Locate the cell with the specified text and output its [X, Y] center coordinate. 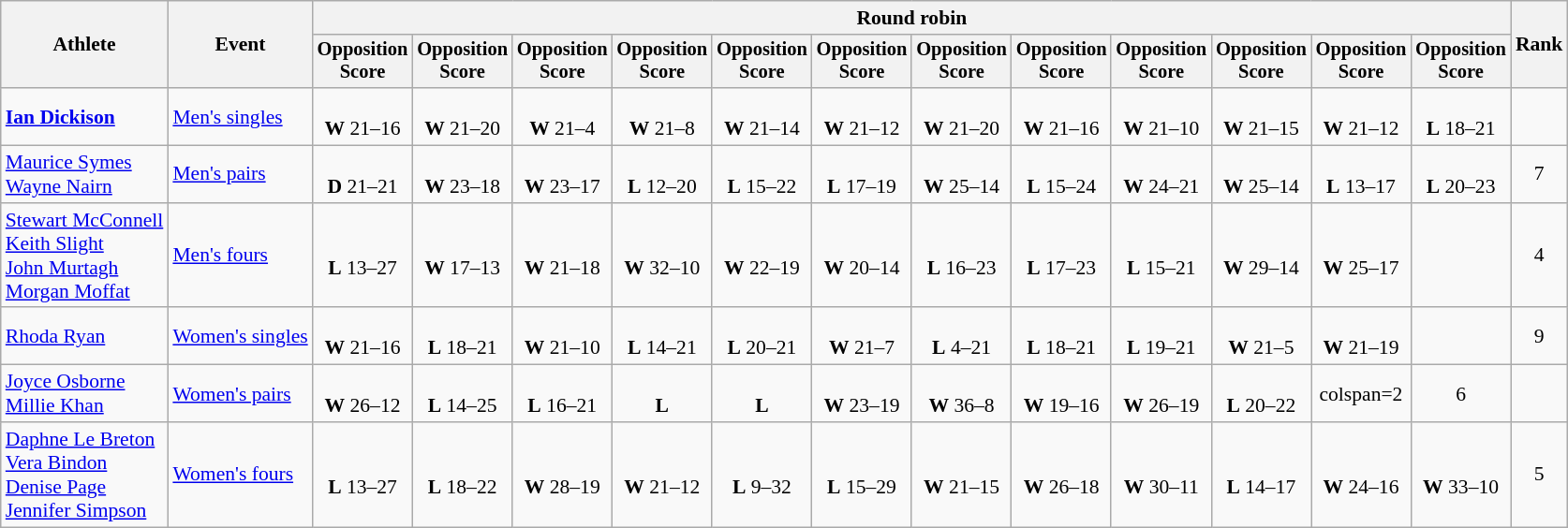
L 14–21 [663, 337]
W 21–14 [762, 116]
Event [240, 45]
Stewart McConnellKeith SlightJohn MurtaghMorgan Moffat [84, 256]
W 29–14 [1261, 256]
W 24–21 [1161, 174]
Ian Dickison [84, 116]
W 33–10 [1461, 475]
L 20–22 [1261, 393]
W 28–19 [562, 475]
W 23–17 [562, 174]
W 36–8 [961, 393]
Women's singles [240, 337]
Men's singles [240, 116]
W 17–13 [463, 256]
W 21–7 [862, 337]
6 [1461, 393]
W 21–8 [663, 116]
W 21–18 [562, 256]
W 21–5 [1261, 337]
Women's pairs [240, 393]
L 13–17 [1362, 174]
Round robin [912, 18]
Men's pairs [240, 174]
L 14–17 [1261, 475]
W 23–19 [862, 393]
L 14–25 [463, 393]
W 19–16 [1062, 393]
W 21–4 [562, 116]
L 4–21 [961, 337]
L 9–32 [762, 475]
Daphne Le BretonVera BindonDenise PageJennifer Simpson [84, 475]
5 [1540, 475]
L 15–22 [762, 174]
L 20–21 [762, 337]
L 16–21 [562, 393]
L 15–21 [1161, 256]
D 21–21 [363, 174]
W 20–14 [862, 256]
L 19–21 [1161, 337]
L 17–23 [1062, 256]
W 25–17 [1362, 256]
W 26–12 [363, 393]
W 26–19 [1161, 393]
W 23–18 [463, 174]
Women's fours [240, 475]
4 [1540, 256]
W 21–19 [1362, 337]
L 18–22 [463, 475]
L 15–24 [1062, 174]
7 [1540, 174]
W 22–19 [762, 256]
Rhoda Ryan [84, 337]
Rank [1540, 45]
L 12–20 [663, 174]
L 20–23 [1461, 174]
W 32–10 [663, 256]
colspan=2 [1362, 393]
W 24–16 [1362, 475]
W 26–18 [1062, 475]
L 16–23 [961, 256]
Joyce OsborneMillie Khan [84, 393]
L 15–29 [862, 475]
L 17–19 [862, 174]
Maurice SymesWayne Nairn [84, 174]
Athlete [84, 45]
9 [1540, 337]
W 30–11 [1161, 475]
Men's fours [240, 256]
